Return [X, Y] of the center of cell containing provided text 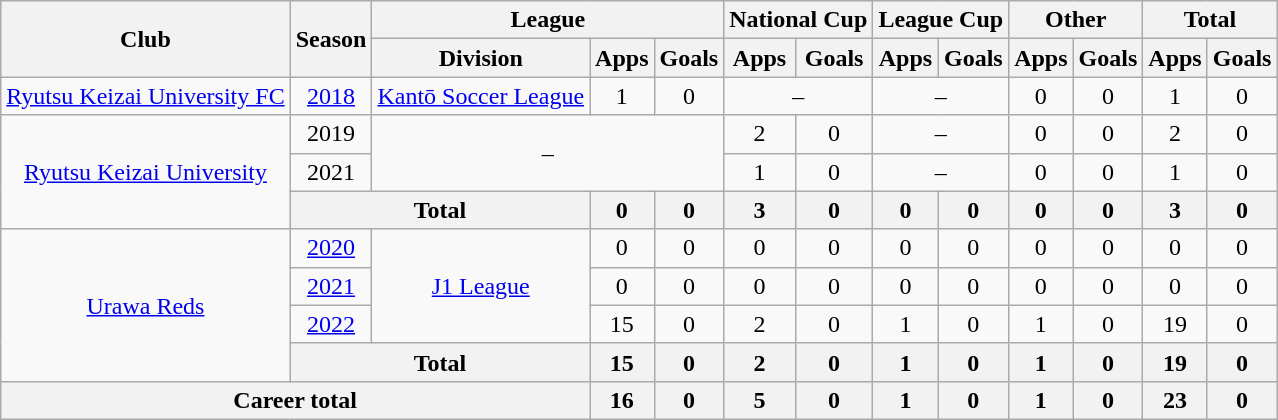
Season [331, 39]
2022 [331, 324]
J1 League [481, 286]
23 [1175, 400]
Division [481, 58]
Ryutsu Keizai University [146, 172]
16 [622, 400]
National Cup [798, 20]
5 [760, 400]
Kantō Soccer League [481, 96]
League [548, 20]
2018 [331, 96]
Career total [296, 400]
Other [1076, 20]
Urawa Reds [146, 305]
2020 [331, 248]
2019 [331, 134]
Ryutsu Keizai University FC [146, 96]
Club [146, 39]
League Cup [941, 20]
